Find where the given text appears and provide that cell's center as [X, Y] coordinate. 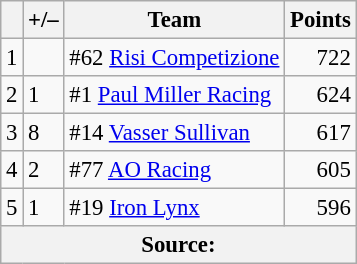
#14 Vasser Sullivan [174, 133]
#19 Iron Lynx [174, 208]
Team [174, 20]
596 [320, 208]
Points [320, 20]
#1 Paul Miller Racing [174, 95]
5 [12, 208]
722 [320, 58]
+/– [44, 20]
Source: [178, 245]
3 [12, 133]
617 [320, 133]
#77 AO Racing [174, 170]
605 [320, 170]
#62 Risi Competizione [174, 58]
8 [44, 133]
624 [320, 95]
4 [12, 170]
